Find where the given text appears and provide that cell's center as [x, y] coordinate. 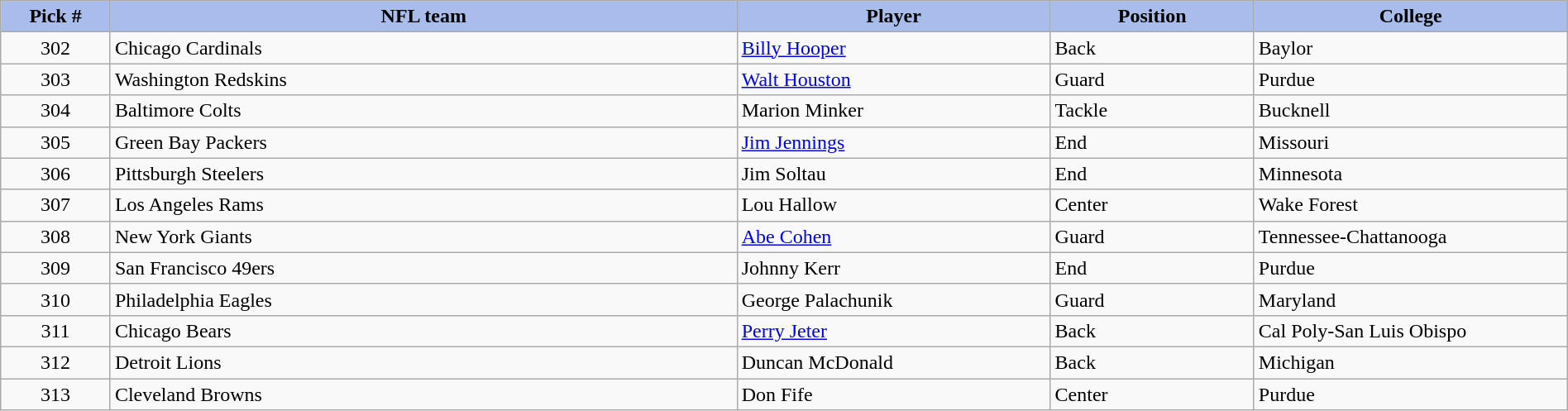
Billy Hooper [893, 48]
Pick # [56, 17]
San Francisco 49ers [423, 268]
Philadelphia Eagles [423, 299]
Tennessee-Chattanooga [1411, 237]
Player [893, 17]
307 [56, 205]
Johnny Kerr [893, 268]
Detroit Lions [423, 362]
303 [56, 79]
Pittsburgh Steelers [423, 174]
Cleveland Browns [423, 394]
306 [56, 174]
311 [56, 331]
313 [56, 394]
NFL team [423, 17]
310 [56, 299]
Green Bay Packers [423, 142]
Maryland [1411, 299]
Washington Redskins [423, 79]
305 [56, 142]
309 [56, 268]
Duncan McDonald [893, 362]
Bucknell [1411, 111]
Cal Poly-San Luis Obispo [1411, 331]
Walt Houston [893, 79]
Baylor [1411, 48]
Missouri [1411, 142]
Baltimore Colts [423, 111]
302 [56, 48]
308 [56, 237]
College [1411, 17]
Perry Jeter [893, 331]
Marion Minker [893, 111]
New York Giants [423, 237]
Abe Cohen [893, 237]
304 [56, 111]
George Palachunik [893, 299]
Los Angeles Rams [423, 205]
Minnesota [1411, 174]
Position [1152, 17]
Jim Jennings [893, 142]
Chicago Bears [423, 331]
Lou Hallow [893, 205]
Wake Forest [1411, 205]
Jim Soltau [893, 174]
Chicago Cardinals [423, 48]
312 [56, 362]
Michigan [1411, 362]
Tackle [1152, 111]
Don Fife [893, 394]
